Pinpoint the cell where the given text exists, returning its (x, y) midpoint coordinate. 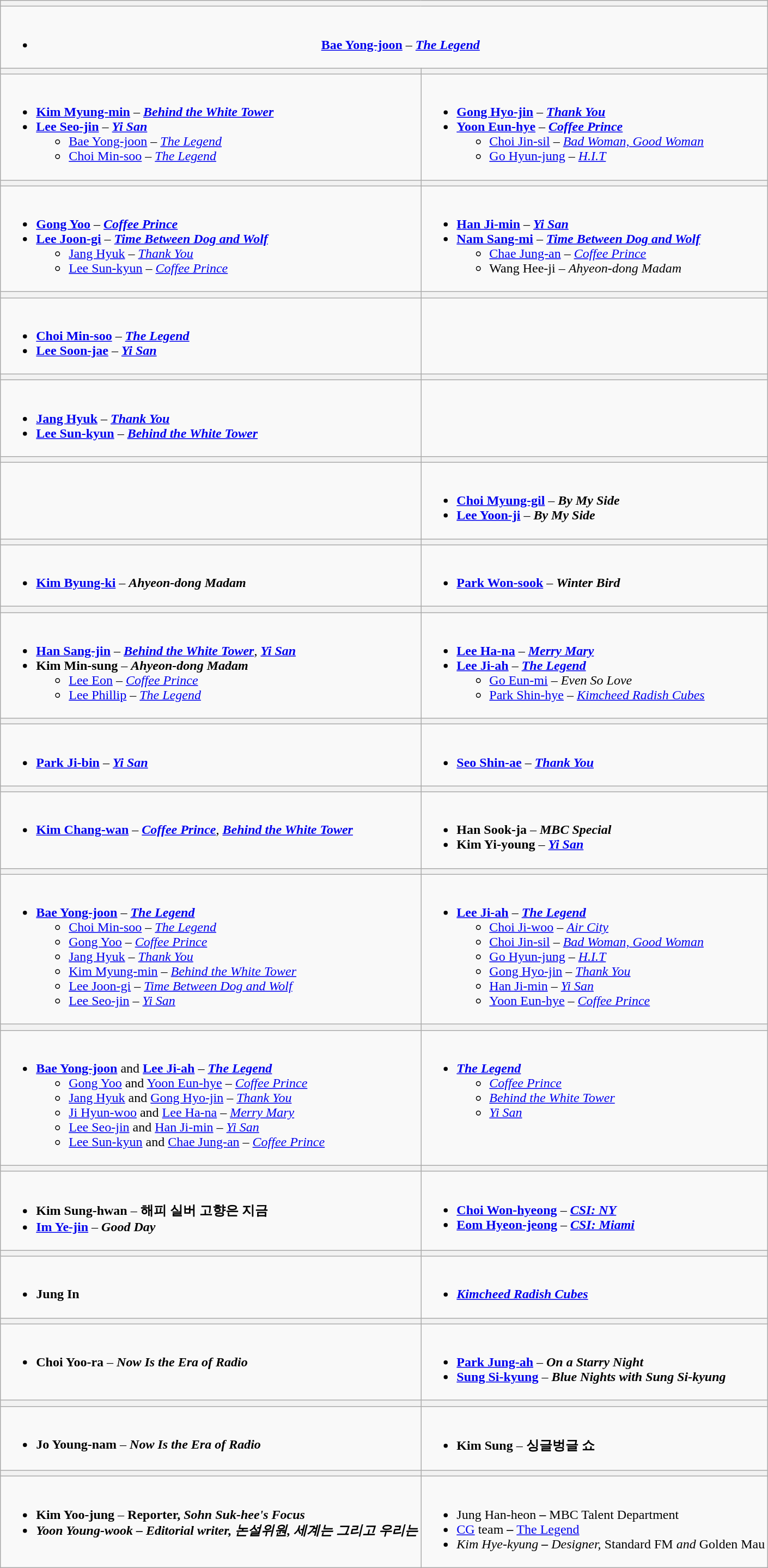
Choi Min-soo – The LegendLee Soon-jae – Yi San (211, 336)
Jang Hyuk – Thank YouLee Sun-kyun – Behind the White Tower (211, 418)
Han Sook-ja – MBC SpecialKim Yi-young – Yi San (595, 830)
Choi Won-hyeong – CSI: NYEom Hyeon-jeong – CSI: Miami (595, 1211)
Bae Yong-joon – The Legend (385, 37)
Park Won-sook – Winter Bird (595, 576)
Park Ji-bin – Yi San (211, 755)
Kim Sung – 싱글벙글 쇼 (595, 1438)
Kim Yoo-jung – Reporter, Sohn Suk-hee's FocusYoon Young-wook – Editorial writer, 논설위원, 세계는 그리고 우리는 (211, 1522)
Kim Sung-hwan – 해피 실버 고향은 지금Im Ye-jin – Good Day (211, 1211)
Lee Ha-na – Merry MaryLee Ji-ah – The LegendGo Eun-mi – Even So LovePark Shin-hye – Kimcheed Radish Cubes (595, 665)
Gong Yoo – Coffee PrinceLee Joon-gi – Time Between Dog and WolfJang Hyuk – Thank YouLee Sun-kyun – Coffee Prince (211, 239)
Choi Yoo-ra – Now Is the Era of Radio (211, 1362)
Kimcheed Radish Cubes (595, 1287)
Choi Myung-gil – By My SideLee Yoon-ji – By My Side (595, 500)
The LegendCoffee PrinceBehind the White TowerYi San (595, 1098)
Han Ji-min – Yi SanNam Sang-mi – Time Between Dog and WolfChae Jung-an – Coffee PrinceWang Hee-ji – Ahyeon-dong Madam (595, 239)
Seo Shin-ae – Thank You (595, 755)
Kim Byung-ki – Ahyeon-dong Madam (211, 576)
Han Sang-jin – Behind the White Tower, Yi SanKim Min-sung – Ahyeon-dong MadamLee Eon – Coffee PrinceLee Phillip – The Legend (211, 665)
Jung Han-heon – MBC Talent DepartmentCG team – The LegendKim Hye-kyung – Designer, Standard FM and Golden Mau (595, 1522)
Park Jung-ah – On a Starry NightSung Si-kyung – Blue Nights with Sung Si-kyung (595, 1362)
Kim Myung-min – Behind the White TowerLee Seo-jin – Yi SanBae Yong-joon – The LegendChoi Min-soo – The Legend (211, 127)
Jo Young-nam – Now Is the Era of Radio (211, 1438)
Gong Hyo-jin – Thank YouYoon Eun-hye – Coffee PrinceChoi Jin-sil – Bad Woman, Good WomanGo Hyun-jung – H.I.T (595, 127)
Jung In (211, 1287)
Kim Chang-wan – Coffee Prince, Behind the White Tower (211, 830)
